For the text-containing cell, return its midpoint in (x, y) coordinate format. 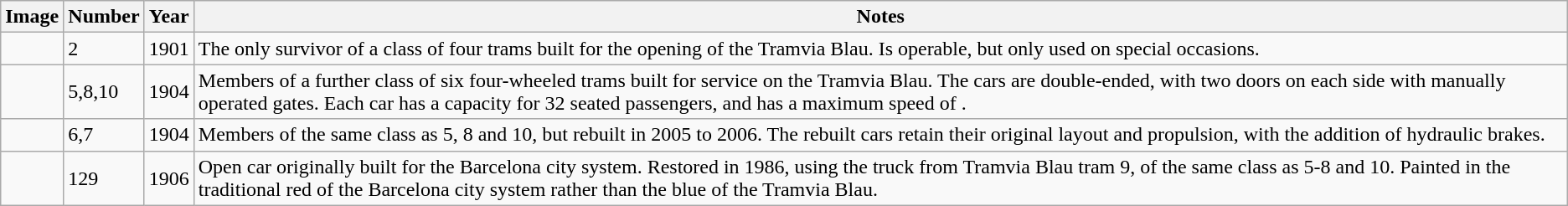
1906 (169, 178)
5,8,10 (104, 92)
129 (104, 178)
1901 (169, 49)
Image (32, 17)
2 (104, 49)
6,7 (104, 135)
Number (104, 17)
The only survivor of a class of four trams built for the opening of the Tramvia Blau. Is operable, but only used on special occasions. (880, 49)
Year (169, 17)
Notes (880, 17)
